From the cell containing the given text, extract its center point as (x, y) coordinate. 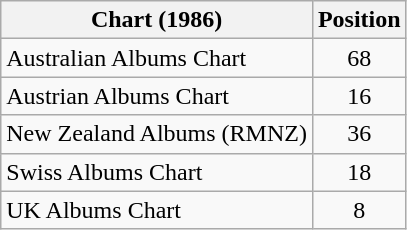
UK Albums Chart (157, 210)
8 (359, 210)
Australian Albums Chart (157, 58)
36 (359, 134)
18 (359, 172)
Position (359, 20)
Swiss Albums Chart (157, 172)
New Zealand Albums (RMNZ) (157, 134)
16 (359, 96)
Austrian Albums Chart (157, 96)
68 (359, 58)
Chart (1986) (157, 20)
